Output the [x, y] coordinate of the center of the cell containing the given text.  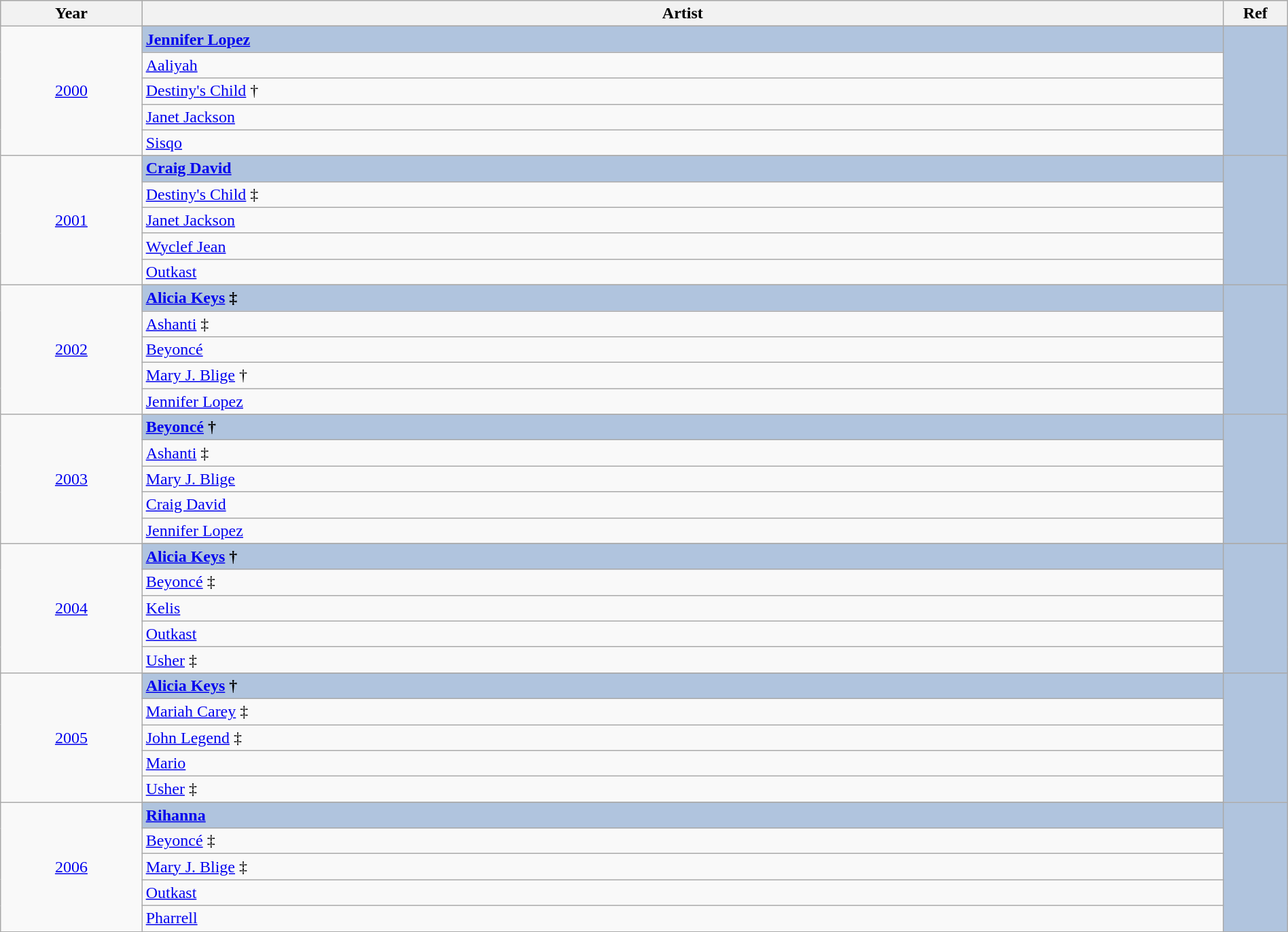
John Legend ‡ [682, 737]
2002 [71, 349]
2000 [71, 91]
2005 [71, 737]
Wyclef Jean [682, 246]
Sisqo [682, 143]
Beyoncé [682, 350]
Year [71, 14]
Mary J. Blige [682, 479]
Rihanna [682, 815]
Mary J. Blige ‡ [682, 867]
Aaliyah [682, 65]
Mario [682, 764]
Mary J. Blige † [682, 376]
Artist [682, 14]
Pharrell [682, 918]
2001 [71, 220]
Mariah Carey ‡ [682, 711]
Destiny's Child ‡ [682, 194]
2006 [71, 867]
2003 [71, 479]
Beyoncé † [682, 427]
Ref [1255, 14]
2004 [71, 608]
Alicia Keys ‡ [682, 298]
Kelis [682, 608]
Destiny's Child † [682, 91]
